For the text-containing cell, return its midpoint in [X, Y] coordinate format. 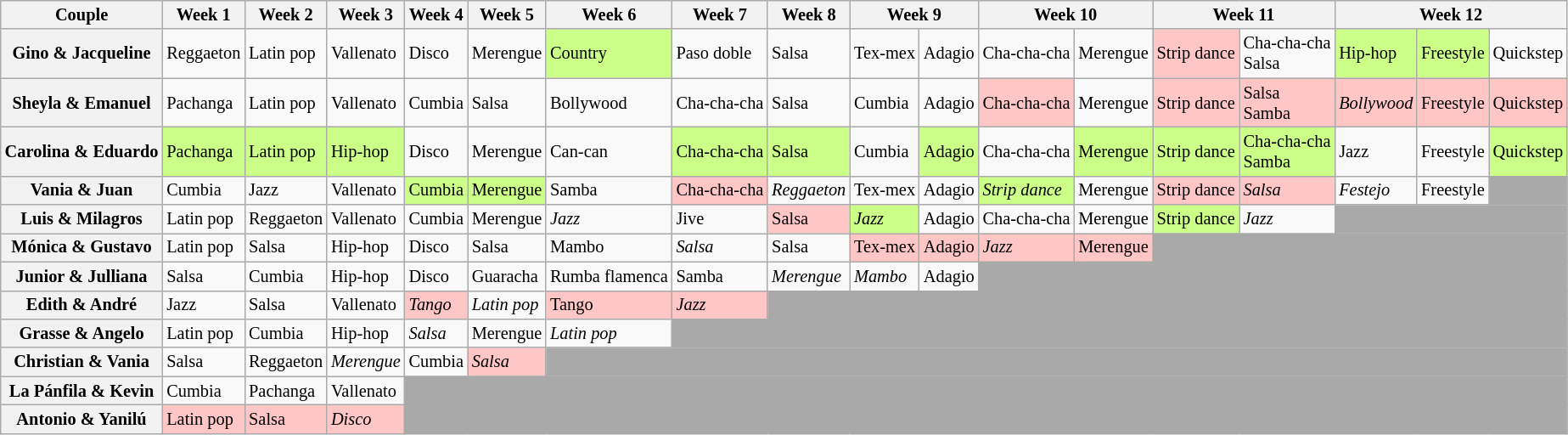
Christian & Vania [81, 362]
Cha-cha-chaSamba [1287, 151]
Jive [720, 219]
Carolina & Eduardo [81, 151]
Edith & André [81, 305]
Week 10 [1066, 14]
Guaracha [507, 276]
Rumba flamenca [609, 276]
Week 4 [436, 14]
Grasse & Angelo [81, 333]
Sheyla & Emanuel [81, 103]
Can-can [609, 151]
La Pánfila & Kevin [81, 391]
Cha-cha-chaSalsa [1287, 54]
Antonio & Yanilú [81, 419]
Vania & Juan [81, 190]
Week 7 [720, 14]
Festejo [1375, 190]
Mónica & Gustavo [81, 247]
Week 5 [507, 14]
SalsaSamba [1287, 103]
Week 9 [914, 14]
Week 6 [609, 14]
Junior & Julliana [81, 276]
Week 11 [1245, 14]
Country [609, 54]
Week 1 [204, 14]
Paso doble [720, 54]
Week 8 [808, 14]
Week 2 [285, 14]
Week 3 [366, 14]
Week 12 [1451, 14]
Luis & Milagros [81, 219]
Couple [81, 14]
Gino & Jacqueline [81, 54]
